Find where the given text appears and provide that cell's center as [X, Y] coordinate. 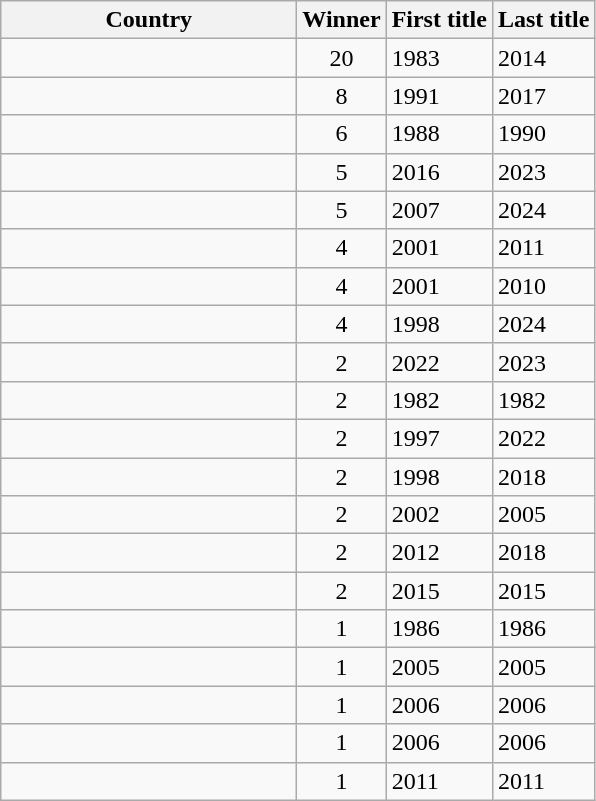
1983 [439, 58]
2007 [439, 210]
2014 [543, 58]
1990 [543, 134]
2016 [439, 172]
2017 [543, 96]
1997 [439, 438]
8 [342, 96]
1988 [439, 134]
First title [439, 20]
2012 [439, 553]
2010 [543, 286]
2002 [439, 515]
Winner [342, 20]
Last title [543, 20]
20 [342, 58]
6 [342, 134]
Country [149, 20]
1991 [439, 96]
